Determine the (X, Y) coordinate at the center of the cell enclosing the given text.  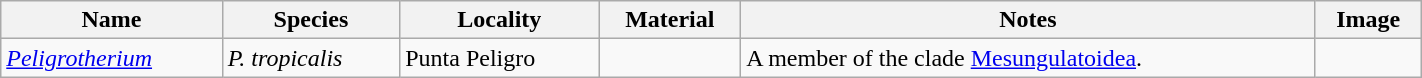
Punta Peligro (500, 58)
Peligrotherium (112, 58)
Locality (500, 20)
P. tropicalis (311, 58)
Name (112, 20)
A member of the clade Mesungulatoidea. (1028, 58)
Notes (1028, 20)
Image (1368, 20)
Species (311, 20)
Material (670, 20)
